Find where the given text appears and provide that cell's center as (X, Y) coordinate. 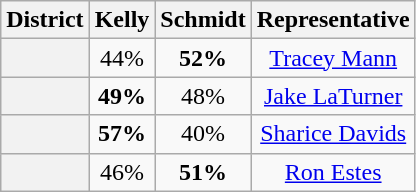
52% (203, 58)
57% (122, 134)
51% (203, 172)
46% (122, 172)
District (45, 20)
Sharice Davids (333, 134)
40% (203, 134)
Ron Estes (333, 172)
44% (122, 58)
49% (122, 96)
Tracey Mann (333, 58)
Schmidt (203, 20)
Jake LaTurner (333, 96)
48% (203, 96)
Kelly (122, 20)
Representative (333, 20)
